Scan for the cell matching the given text and deliver its (x, y) coordinate at center. 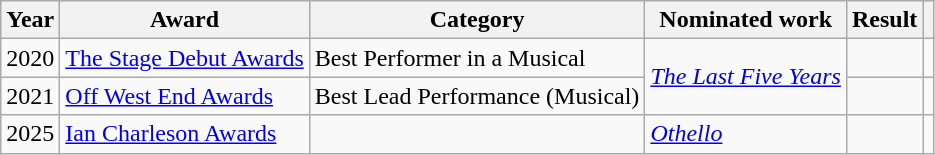
Award (184, 20)
Best Lead Performance (Musical) (477, 96)
The Stage Debut Awards (184, 58)
Off West End Awards (184, 96)
The Last Five Years (746, 77)
Nominated work (746, 20)
Result (884, 20)
2025 (30, 134)
Best Performer in a Musical (477, 58)
2021 (30, 96)
Category (477, 20)
Othello (746, 134)
Ian Charleson Awards (184, 134)
Year (30, 20)
2020 (30, 58)
